From the cell containing the given text, extract its center point as [X, Y] coordinate. 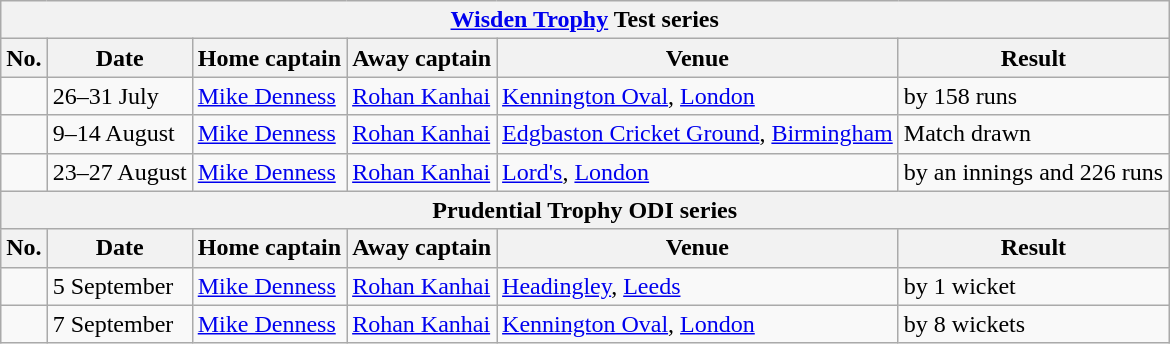
Wisden Trophy Test series [585, 20]
7 September [120, 324]
Prudential Trophy ODI series [585, 210]
9–14 August [120, 134]
Match drawn [1033, 134]
by 1 wicket [1033, 286]
23–27 August [120, 172]
Lord's, London [698, 172]
by 158 runs [1033, 96]
by an innings and 226 runs [1033, 172]
5 September [120, 286]
Edgbaston Cricket Ground, Birmingham [698, 134]
by 8 wickets [1033, 324]
Headingley, Leeds [698, 286]
26–31 July [120, 96]
